Detect which cell encompasses the target text, then output its (X, Y) center coordinate. 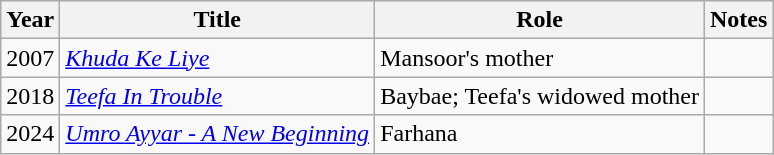
2024 (30, 134)
Role (540, 20)
Title (218, 20)
Umro Ayyar - A New Beginning (218, 134)
Mansoor's mother (540, 58)
Khuda Ke Liye (218, 58)
Year (30, 20)
Teefa In Trouble (218, 96)
Baybae; Teefa's widowed mother (540, 96)
2018 (30, 96)
Farhana (540, 134)
Notes (738, 20)
2007 (30, 58)
